Output the [x, y] coordinate of the center of the cell containing the given text.  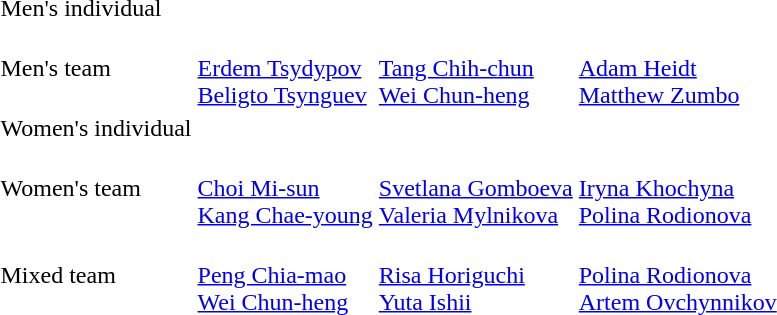
Svetlana GomboevaValeria Mylnikova [476, 188]
Erdem TsydypovBeligto Tsynguev [285, 68]
Choi Mi-sunKang Chae-young [285, 188]
Tang Chih-chunWei Chun-heng [476, 68]
